Search for the cell housing the specified text and yield its (x, y) center coordinate. 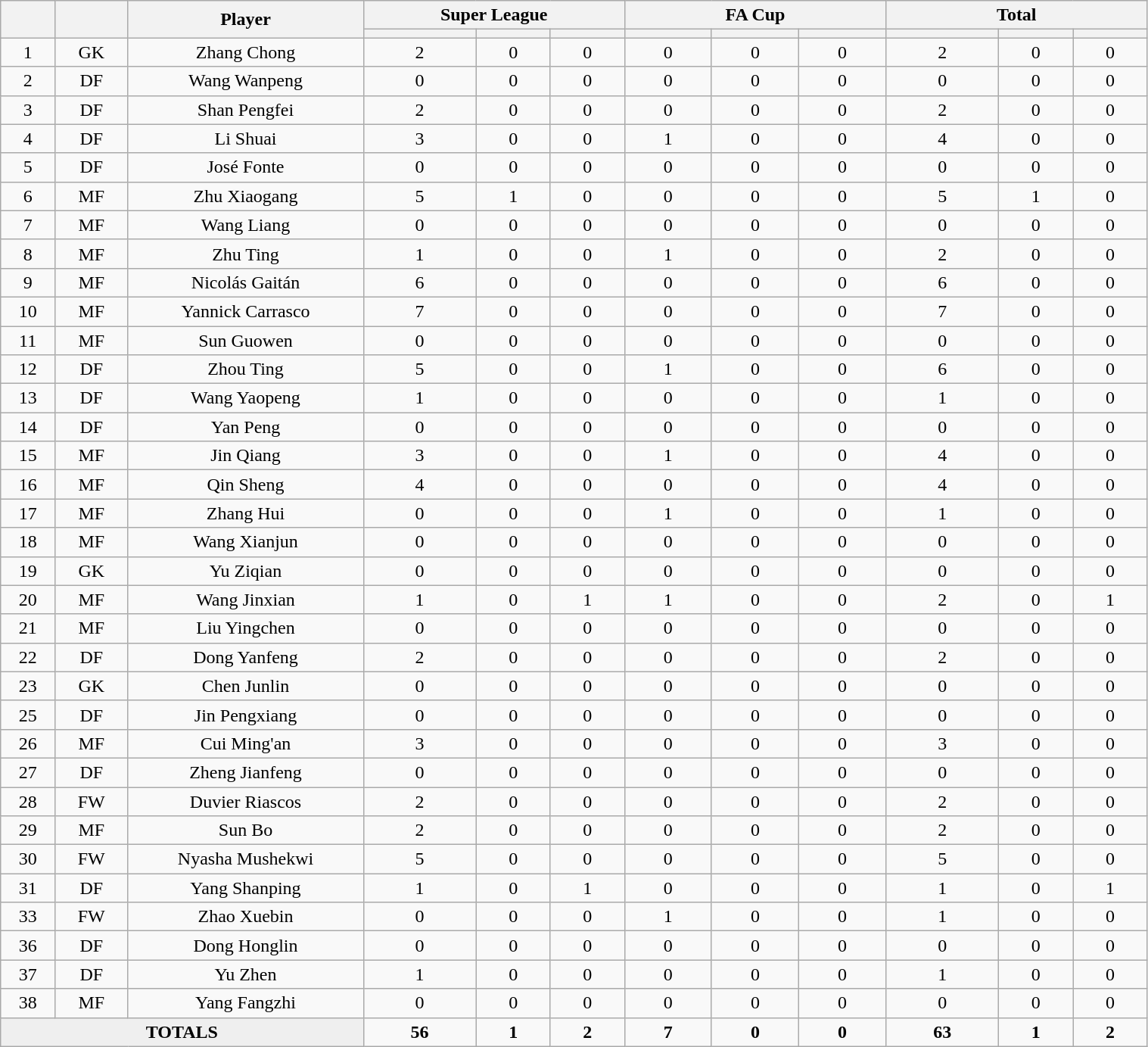
14 (28, 427)
Jin Pengxiang (245, 715)
37 (28, 974)
Zheng Jianfeng (245, 772)
Yu Ziqian (245, 571)
19 (28, 571)
22 (28, 657)
Zhu Xiaogang (245, 196)
17 (28, 513)
Li Shuai (245, 139)
Zhu Ting (245, 254)
Wang Xianjun (245, 542)
FA Cup (755, 15)
Duvier Riascos (245, 802)
18 (28, 542)
26 (28, 743)
TOTALS (182, 1032)
Yang Shanping (245, 888)
25 (28, 715)
21 (28, 628)
31 (28, 888)
16 (28, 485)
27 (28, 772)
38 (28, 1003)
José Fonte (245, 167)
Zhang Hui (245, 513)
Wang Yaopeng (245, 398)
10 (28, 311)
Shan Pengfei (245, 110)
Yu Zhen (245, 974)
Sun Guowen (245, 340)
28 (28, 802)
Yan Peng (245, 427)
12 (28, 369)
Zhang Chong (245, 52)
Wang Wanpeng (245, 81)
Wang Jinxian (245, 600)
Qin Sheng (245, 485)
Cui Ming'an (245, 743)
63 (943, 1032)
Sun Bo (245, 830)
11 (28, 340)
Zhou Ting (245, 369)
36 (28, 946)
8 (28, 254)
56 (419, 1032)
Yang Fangzhi (245, 1003)
Dong Honglin (245, 946)
Zhao Xuebin (245, 917)
23 (28, 686)
15 (28, 456)
Total (1017, 15)
29 (28, 830)
Dong Yanfeng (245, 657)
Player (245, 20)
Nyasha Mushekwi (245, 859)
9 (28, 282)
20 (28, 600)
Nicolás Gaitán (245, 282)
Super League (493, 15)
33 (28, 917)
Chen Junlin (245, 686)
13 (28, 398)
Yannick Carrasco (245, 311)
Liu Yingchen (245, 628)
Wang Liang (245, 225)
Jin Qiang (245, 456)
30 (28, 859)
